Return the (X, Y) coordinate for the center point of the cell that contains the specified text.  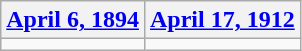
April 17, 1912 (222, 20)
April 6, 1894 (73, 20)
